Output the (X, Y) coordinate of the center of the cell containing the given text.  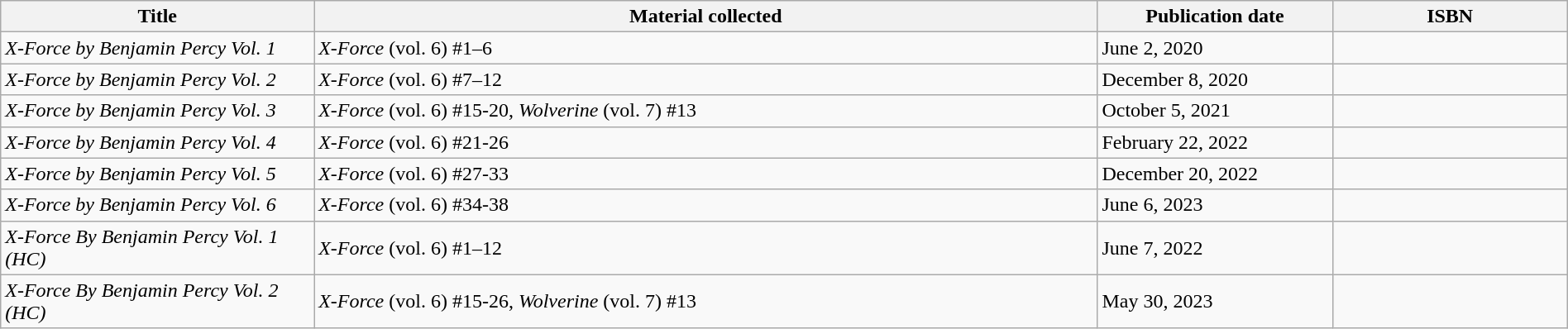
X-Force by Benjamin Percy Vol. 4 (157, 142)
Material collected (706, 17)
X-Force by Benjamin Percy Vol. 3 (157, 111)
December 20, 2022 (1215, 174)
June 6, 2023 (1215, 205)
December 8, 2020 (1215, 79)
May 30, 2023 (1215, 301)
June 2, 2020 (1215, 48)
X-Force (vol. 6) #15-26, Wolverine (vol. 7) #13 (706, 301)
X-Force by Benjamin Percy Vol. 1 (157, 48)
X-Force (vol. 6) #1–6 (706, 48)
X-Force (vol. 6) #34-38 (706, 205)
X-Force (vol. 6) #21-26 (706, 142)
ISBN (1450, 17)
X-Force by Benjamin Percy Vol. 6 (157, 205)
February 22, 2022 (1215, 142)
X-Force (vol. 6) #7–12 (706, 79)
Title (157, 17)
X-Force (vol. 6) #15-20, Wolverine (vol. 7) #13 (706, 111)
October 5, 2021 (1215, 111)
X-Force by Benjamin Percy Vol. 5 (157, 174)
X-Force By Benjamin Percy Vol. 1 (HC) (157, 248)
X-Force (vol. 6) #27-33 (706, 174)
June 7, 2022 (1215, 248)
X-Force (vol. 6) #1–12 (706, 248)
Publication date (1215, 17)
X-Force by Benjamin Percy Vol. 2 (157, 79)
X-Force By Benjamin Percy Vol. 2 (HC) (157, 301)
